Determine the [X, Y] coordinate at the center of the cell enclosing the given text.  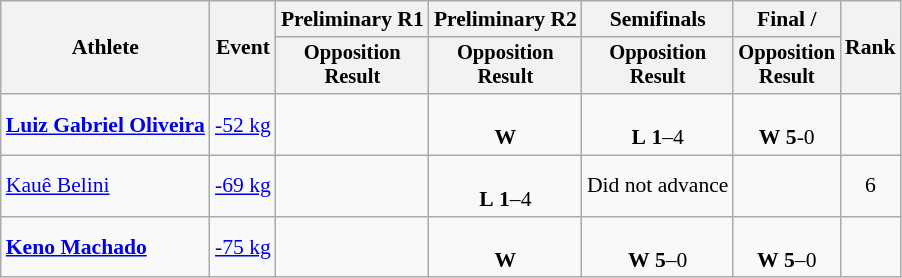
Preliminary R1 [352, 19]
Rank [870, 48]
Did not advance [658, 186]
Luiz Gabriel Oliveira [106, 124]
-69 kg [243, 186]
Kauê Belini [106, 186]
Event [243, 48]
6 [870, 186]
Preliminary R2 [506, 19]
Keno Machado [106, 248]
Final / [786, 19]
-52 kg [243, 124]
Athlete [106, 48]
Semifinals [658, 19]
W 5-0 [786, 124]
-75 kg [243, 248]
